From the cell containing the given text, extract its center point as [X, Y] coordinate. 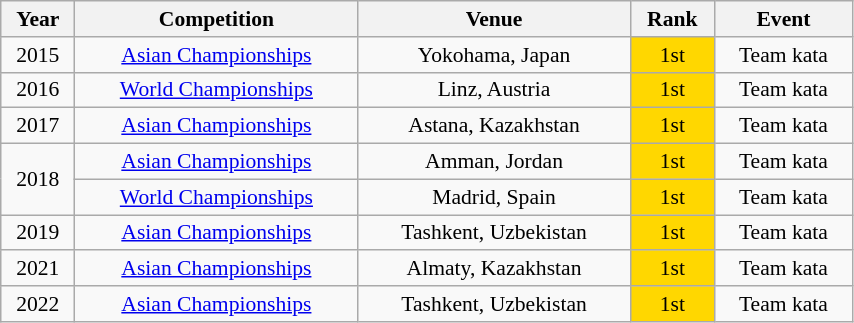
2015 [38, 55]
Almaty, Kazakhstan [494, 269]
Year [38, 19]
Linz, Austria [494, 90]
Madrid, Spain [494, 197]
Astana, Kazakhstan [494, 126]
Event [783, 19]
Competition [216, 19]
2017 [38, 126]
2018 [38, 180]
2016 [38, 90]
Venue [494, 19]
Amman, Jordan [494, 162]
2021 [38, 269]
2022 [38, 304]
2019 [38, 233]
Rank [672, 19]
Yokohama, Japan [494, 55]
